Identify which cell holds the provided text, then report its (X, Y) central coordinate. 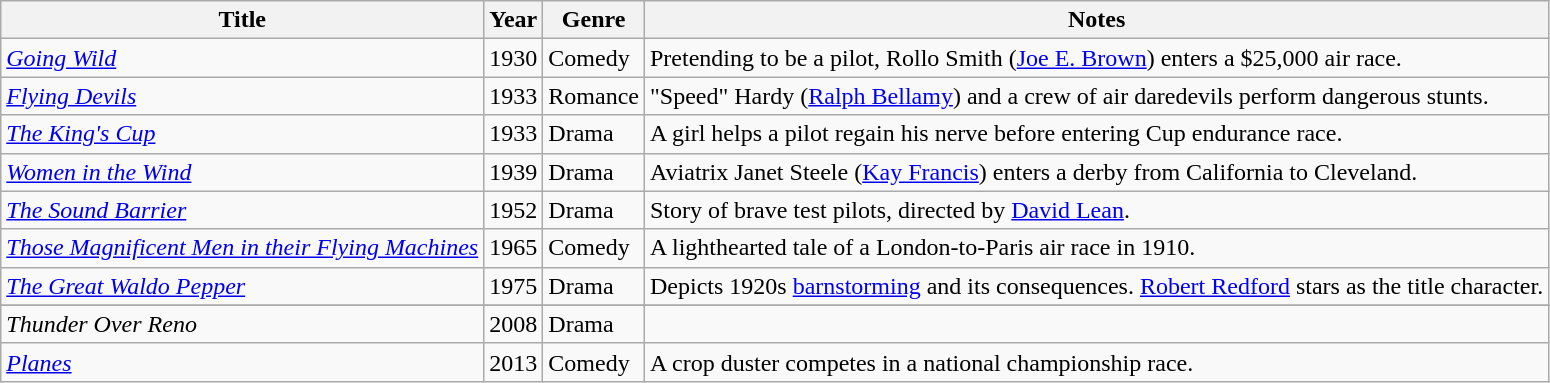
Year (514, 20)
Planes (242, 362)
Those Magnificent Men in their Flying Machines (242, 248)
Pretending to be a pilot, Rollo Smith (Joe E. Brown) enters a $25,000 air race. (1096, 58)
Going Wild (242, 58)
"Speed" Hardy (Ralph Bellamy) and a crew of air daredevils perform dangerous stunts. (1096, 96)
The Great Waldo Pepper (242, 286)
1952 (514, 210)
Notes (1096, 20)
Aviatrix Janet Steele (Kay Francis) enters a derby from California to Cleveland. (1096, 172)
The King's Cup (242, 134)
1939 (514, 172)
Story of brave test pilots, directed by David Lean. (1096, 210)
A girl helps a pilot regain his nerve before entering Cup endurance race. (1096, 134)
2008 (514, 324)
Genre (594, 20)
2013 (514, 362)
1975 (514, 286)
Women in the Wind (242, 172)
A crop duster competes in a national championship race. (1096, 362)
Thunder Over Reno (242, 324)
Title (242, 20)
Romance (594, 96)
The Sound Barrier (242, 210)
A lighthearted tale of a London-to-Paris air race in 1910. (1096, 248)
Flying Devils (242, 96)
1930 (514, 58)
1965 (514, 248)
Depicts 1920s barnstorming and its consequences. Robert Redford stars as the title character. (1096, 286)
